Find where the given text appears and provide that cell's center as [x, y] coordinate. 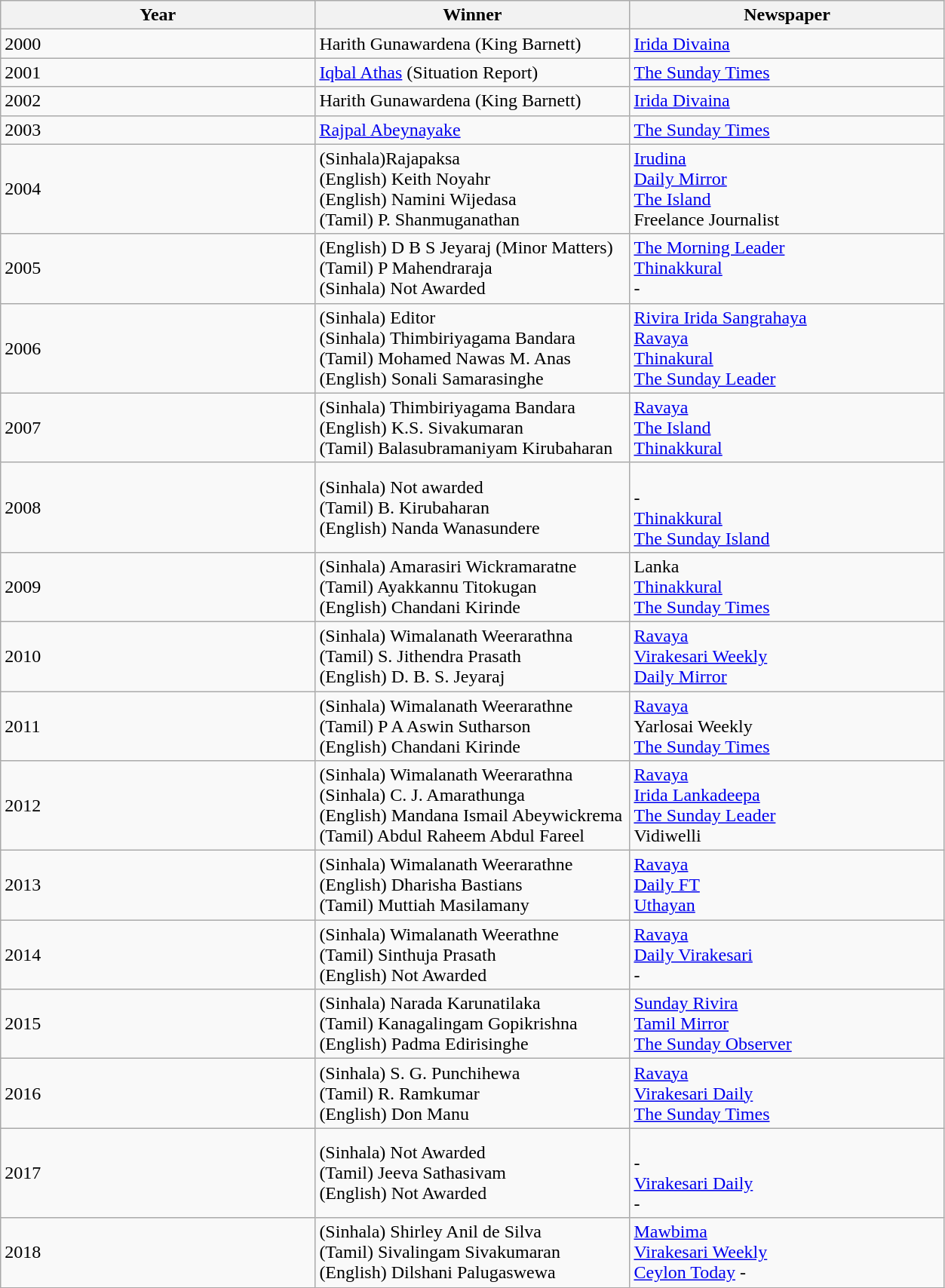
2001 [158, 72]
(Sinhala)Rajapaksa(English) Keith Noyahr(English) Namini Wijedasa(Tamil) P. Shanmuganathan [472, 189]
(Sinhala) Narada Karunatilaka(Tamil) Kanagalingam Gopikrishna(English) Padma Edirisinghe [472, 1024]
RavayaThe IslandThinakkural [787, 428]
2010 [158, 656]
(Sinhala) Thimbiriyagama Bandara(English) K.S. Sivakumaran(Tamil) Balasubramaniyam Kirubaharan [472, 428]
(Sinhala) Wimalanath Weerarathna(Tamil) S. Jithendra Prasath(English) D. B. S. Jeyaraj [472, 656]
Rivira Irida SangrahayaRavayaThinakuralThe Sunday Leader [787, 348]
-Virakesari Daily- [787, 1173]
RavayaDaily FTUthayan [787, 885]
The Morning LeaderThinakkural- [787, 268]
RavayaVirakesari WeeklyDaily Mirror [787, 656]
2018 [158, 1253]
2007 [158, 428]
2008 [158, 507]
Iqbal Athas (Situation Report) [472, 72]
Year [158, 15]
(Sinhala) Wimalanath Weerathne(Tamil) Sinthuja Prasath(English) Not Awarded [472, 955]
2013 [158, 885]
2011 [158, 725]
(Sinhala) Editor(Sinhala) Thimbiriyagama Bandara(Tamil) Mohamed Nawas M. Anas(English) Sonali Samarasinghe [472, 348]
(Sinhala) Not Awarded(Tamil) Jeeva Sathasivam(English) Not Awarded [472, 1173]
-ThinakkuralThe Sunday Island [787, 507]
2014 [158, 955]
RavayaVirakesari DailyThe Sunday Times [787, 1093]
RavayaYarlosai WeeklyThe Sunday Times [787, 725]
2015 [158, 1024]
2004 [158, 189]
(Sinhala) Wimalanath Weerarathna(Sinhala) C. J. Amarathunga(English) Mandana Ismail Abeywickrema(Tamil) Abdul Raheem Abdul Fareel [472, 805]
LankaThinakkuralThe Sunday Times [787, 587]
Winner [472, 15]
2016 [158, 1093]
MawbimaVirakesari WeeklyCeylon Today - [787, 1253]
IrudinaDaily MirrorThe IslandFreelance Journalist [787, 189]
RavayaIrida LankadeepaThe Sunday LeaderVidiwelli [787, 805]
2012 [158, 805]
2003 [158, 130]
2009 [158, 587]
2006 [158, 348]
Newspaper [787, 15]
(Sinhala) Not awarded(Tamil) B. Kirubaharan(English) Nanda Wanasundere [472, 507]
2000 [158, 44]
(English) D B S Jeyaraj (Minor Matters)(Tamil) P Mahendraraja(Sinhala) Not Awarded [472, 268]
(Sinhala) Wimalanath Weerarathne(Tamil) P A Aswin Sutharson(English) Chandani Kirinde [472, 725]
(Sinhala) Amarasiri Wickramaratne(Tamil) Ayakkannu Titokugan(English) Chandani Kirinde [472, 587]
(Sinhala) Shirley Anil de Silva(Tamil) Sivalingam Sivakumaran(English) Dilshani Palugaswewa [472, 1253]
2002 [158, 101]
RavayaDaily Virakesari- [787, 955]
Sunday RiviraTamil MirrorThe Sunday Observer [787, 1024]
2017 [158, 1173]
Rajpal Abeynayake [472, 130]
2005 [158, 268]
(Sinhala) Wimalanath Weerarathne(English) Dharisha Bastians(Tamil) Muttiah Masilamany [472, 885]
(Sinhala) S. G. Punchihewa(Tamil) R. Ramkumar(English) Don Manu [472, 1093]
